Identify which cell holds the provided text, then report its [X, Y] central coordinate. 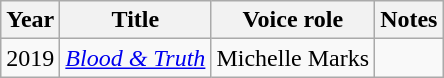
Year [30, 20]
Title [136, 20]
Voice role [293, 20]
Blood & Truth [136, 58]
Notes [409, 20]
2019 [30, 58]
Michelle Marks [293, 58]
